Pinpoint the cell where the given text exists, returning its [X, Y] midpoint coordinate. 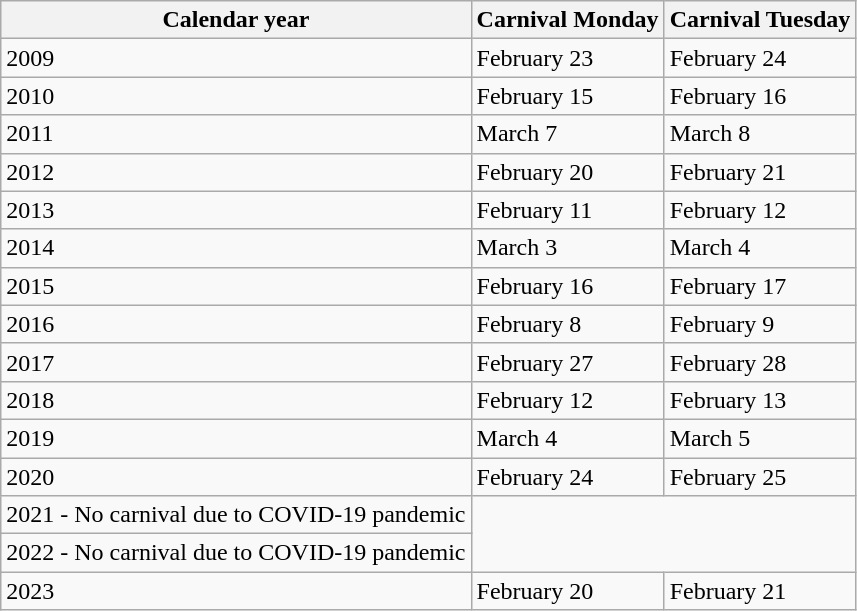
February 15 [568, 96]
2022 - No carnival due to COVID-19 pandemic [236, 553]
March 8 [760, 134]
February 17 [760, 286]
2011 [236, 134]
March 3 [568, 248]
March 5 [760, 438]
February 11 [568, 210]
2019 [236, 438]
February 28 [760, 362]
Calendar year [236, 20]
2016 [236, 324]
February 8 [568, 324]
Carnival Tuesday [760, 20]
2013 [236, 210]
February 9 [760, 324]
2018 [236, 400]
2012 [236, 172]
February 13 [760, 400]
2015 [236, 286]
February 27 [568, 362]
March 7 [568, 134]
2017 [236, 362]
2023 [236, 591]
2020 [236, 477]
February 25 [760, 477]
2010 [236, 96]
2009 [236, 58]
Carnival Monday [568, 20]
2014 [236, 248]
2021 - No carnival due to COVID-19 pandemic [236, 515]
February 23 [568, 58]
